Capture the cell that displays the provided text and extract its [x, y] central coordinate. 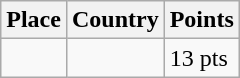
Country [115, 20]
13 pts [202, 58]
Place [34, 20]
Points [202, 20]
